Pinpoint the cell where the given text exists, returning its (x, y) midpoint coordinate. 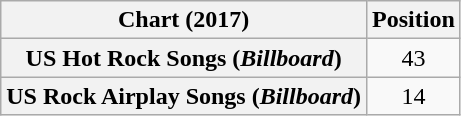
43 (414, 58)
14 (414, 96)
Chart (2017) (184, 20)
Position (414, 20)
US Hot Rock Songs (Billboard) (184, 58)
US Rock Airplay Songs (Billboard) (184, 96)
